For the text-containing cell, return its midpoint in (x, y) coordinate format. 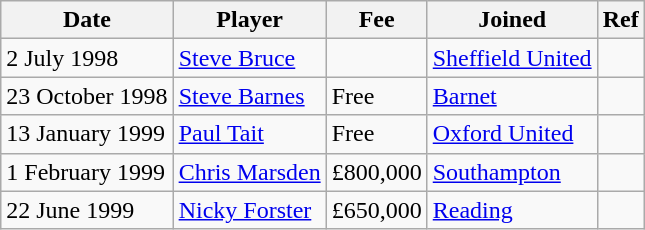
Paul Tait (250, 134)
Steve Bruce (250, 58)
Ref (620, 20)
Southampton (512, 172)
2 July 1998 (87, 58)
Reading (512, 210)
Joined (512, 20)
£800,000 (376, 172)
Oxford United (512, 134)
Nicky Forster (250, 210)
Fee (376, 20)
Steve Barnes (250, 96)
13 January 1999 (87, 134)
£650,000 (376, 210)
Date (87, 20)
Chris Marsden (250, 172)
1 February 1999 (87, 172)
23 October 1998 (87, 96)
Sheffield United (512, 58)
Barnet (512, 96)
Player (250, 20)
22 June 1999 (87, 210)
